Pinpoint the cell where the given text exists, returning its [X, Y] midpoint coordinate. 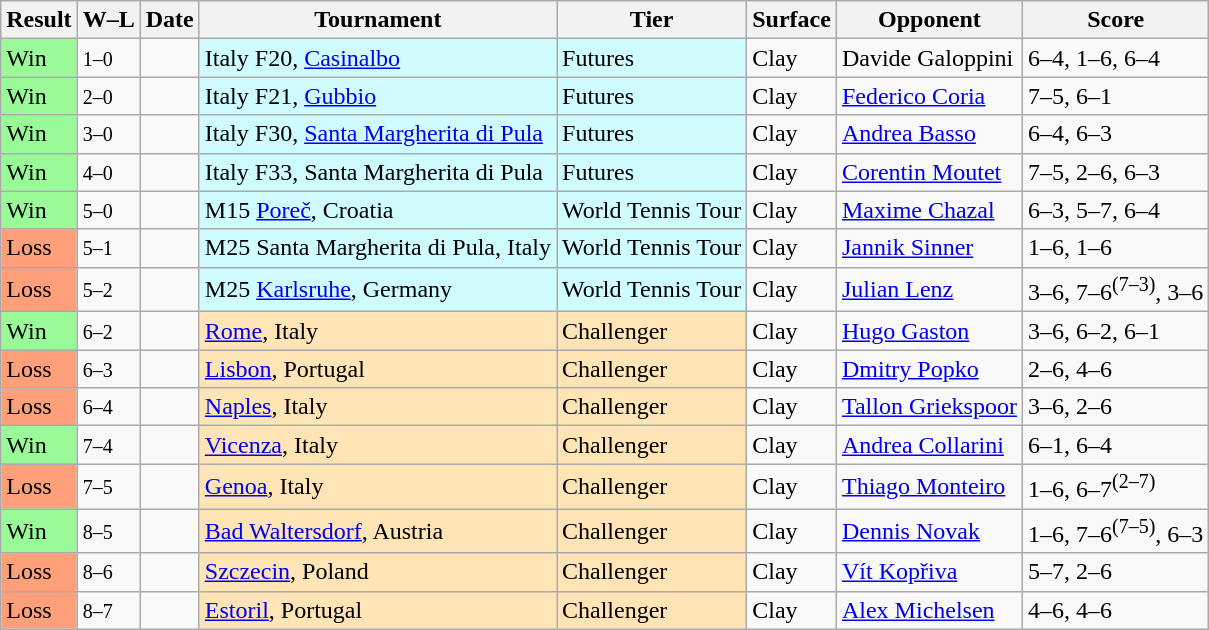
3–0 [108, 134]
4–6, 4–6 [1115, 610]
1–6, 1–6 [1115, 248]
3–6, 2–6 [1115, 407]
W–L [108, 20]
2–0 [108, 96]
6–4 [108, 407]
Vít Kopřiva [929, 572]
7–5 [108, 486]
3–6, 7–6(7–3), 3–6 [1115, 290]
Naples, Italy [378, 407]
Tallon Griekspoor [929, 407]
M15 Poreč, Croatia [378, 210]
M25 Santa Margherita di Pula, Italy [378, 248]
1–6, 7–6(7–5), 6–3 [1115, 532]
Genoa, Italy [378, 486]
Thiago Monteiro [929, 486]
4–0 [108, 172]
6–3, 5–7, 6–4 [1115, 210]
1–0 [108, 58]
Italy F20, Casinalbo [378, 58]
Score [1115, 20]
Italy F30, Santa Margherita di Pula [378, 134]
Result [39, 20]
Corentin Moutet [929, 172]
8–7 [108, 610]
Federico Coria [929, 96]
5–2 [108, 290]
8–6 [108, 572]
Hugo Gaston [929, 331]
6–2 [108, 331]
Andrea Collarini [929, 445]
Lisbon, Portugal [378, 369]
M25 Karlsruhe, Germany [378, 290]
1–6, 6–7(2–7) [1115, 486]
3–6, 6–2, 6–1 [1115, 331]
Bad Waltersdorf, Austria [378, 532]
Opponent [929, 20]
Dmitry Popko [929, 369]
Andrea Basso [929, 134]
Tier [651, 20]
8–5 [108, 532]
Vicenza, Italy [378, 445]
7–4 [108, 445]
Estoril, Portugal [378, 610]
2–6, 4–6 [1115, 369]
Tournament [378, 20]
5–1 [108, 248]
Surface [792, 20]
Italy F21, Gubbio [378, 96]
7–5, 2–6, 6–3 [1115, 172]
Szczecin, Poland [378, 572]
Alex Michelsen [929, 610]
7–5, 6–1 [1115, 96]
6–4, 6–3 [1115, 134]
Maxime Chazal [929, 210]
6–1, 6–4 [1115, 445]
Date [170, 20]
Dennis Novak [929, 532]
Italy F33, Santa Margherita di Pula [378, 172]
Davide Galoppini [929, 58]
5–7, 2–6 [1115, 572]
5–0 [108, 210]
6–4, 1–6, 6–4 [1115, 58]
6–3 [108, 369]
Julian Lenz [929, 290]
Rome, Italy [378, 331]
Jannik Sinner [929, 248]
